Detect which cell encompasses the target text, then output its [X, Y] center coordinate. 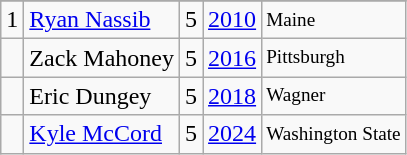
2024 [232, 134]
1 [12, 20]
Maine [334, 20]
Ryan Nassib [102, 20]
Wagner [334, 96]
Kyle McCord [102, 134]
Pittsburgh [334, 58]
2010 [232, 20]
Zack Mahoney [102, 58]
Eric Dungey [102, 96]
2018 [232, 96]
Washington State [334, 134]
2016 [232, 58]
